Search for the cell housing the specified text and yield its (x, y) center coordinate. 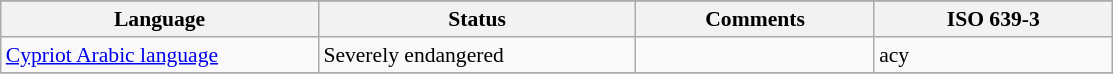
Comments (755, 19)
Cypriot Arabic language (160, 55)
Language (160, 19)
acy (993, 55)
Severely endangered (477, 55)
Status (477, 19)
ISO 639-3 (993, 19)
